Locate the cell with the specified text and output its (X, Y) center coordinate. 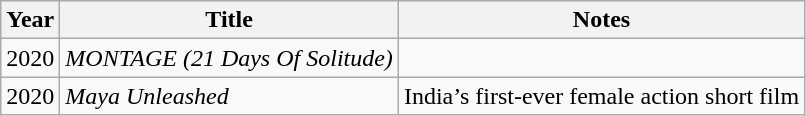
Notes (601, 20)
Maya Unleashed (230, 96)
Title (230, 20)
India’s first-ever female action short film (601, 96)
MONTAGE (21 Days Of Solitude) (230, 58)
Year (30, 20)
